Scan for the cell matching the given text and deliver its [X, Y] coordinate at center. 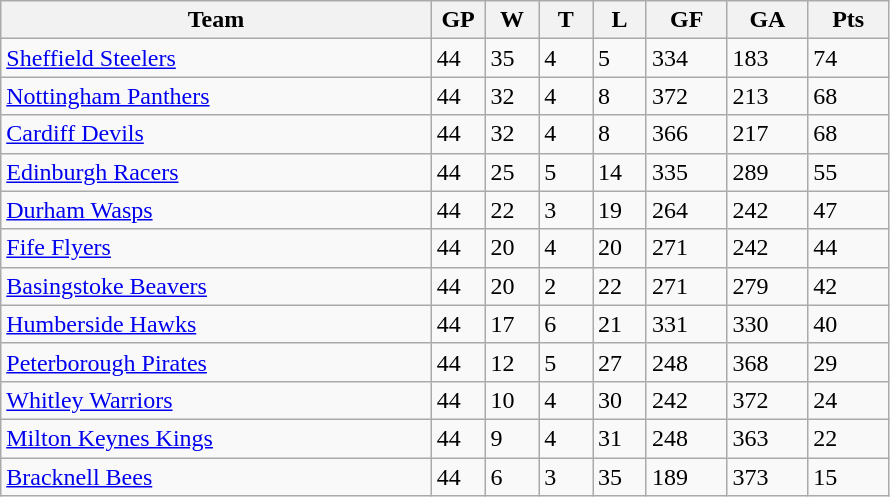
373 [768, 477]
47 [848, 210]
Fife Flyers [216, 248]
368 [768, 362]
24 [848, 400]
42 [848, 286]
183 [768, 58]
GA [768, 20]
74 [848, 58]
Pts [848, 20]
17 [512, 324]
12 [512, 362]
330 [768, 324]
40 [848, 324]
217 [768, 134]
31 [620, 438]
335 [686, 172]
55 [848, 172]
Edinburgh Racers [216, 172]
14 [620, 172]
213 [768, 96]
Cardiff Devils [216, 134]
189 [686, 477]
Sheffield Steelers [216, 58]
GP [458, 20]
363 [768, 438]
29 [848, 362]
279 [768, 286]
T [566, 20]
Humberside Hawks [216, 324]
331 [686, 324]
L [620, 20]
Bracknell Bees [216, 477]
25 [512, 172]
334 [686, 58]
Milton Keynes Kings [216, 438]
Peterborough Pirates [216, 362]
Durham Wasps [216, 210]
21 [620, 324]
GF [686, 20]
Whitley Warriors [216, 400]
366 [686, 134]
Basingstoke Beavers [216, 286]
30 [620, 400]
10 [512, 400]
27 [620, 362]
289 [768, 172]
15 [848, 477]
19 [620, 210]
Team [216, 20]
W [512, 20]
264 [686, 210]
Nottingham Panthers [216, 96]
9 [512, 438]
2 [566, 286]
